Determine the (X, Y) coordinate at the center of the cell enclosing the given text.  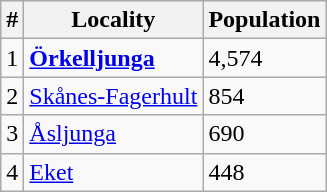
1 (12, 58)
4 (12, 172)
Örkelljunga (114, 58)
Åsljunga (114, 134)
854 (264, 96)
Locality (114, 20)
690 (264, 134)
4,574 (264, 58)
Skånes-Fagerhult (114, 96)
# (12, 20)
2 (12, 96)
448 (264, 172)
3 (12, 134)
Eket (114, 172)
Population (264, 20)
